Extract the [X, Y] coordinate from the center of the cell holding the provided text.  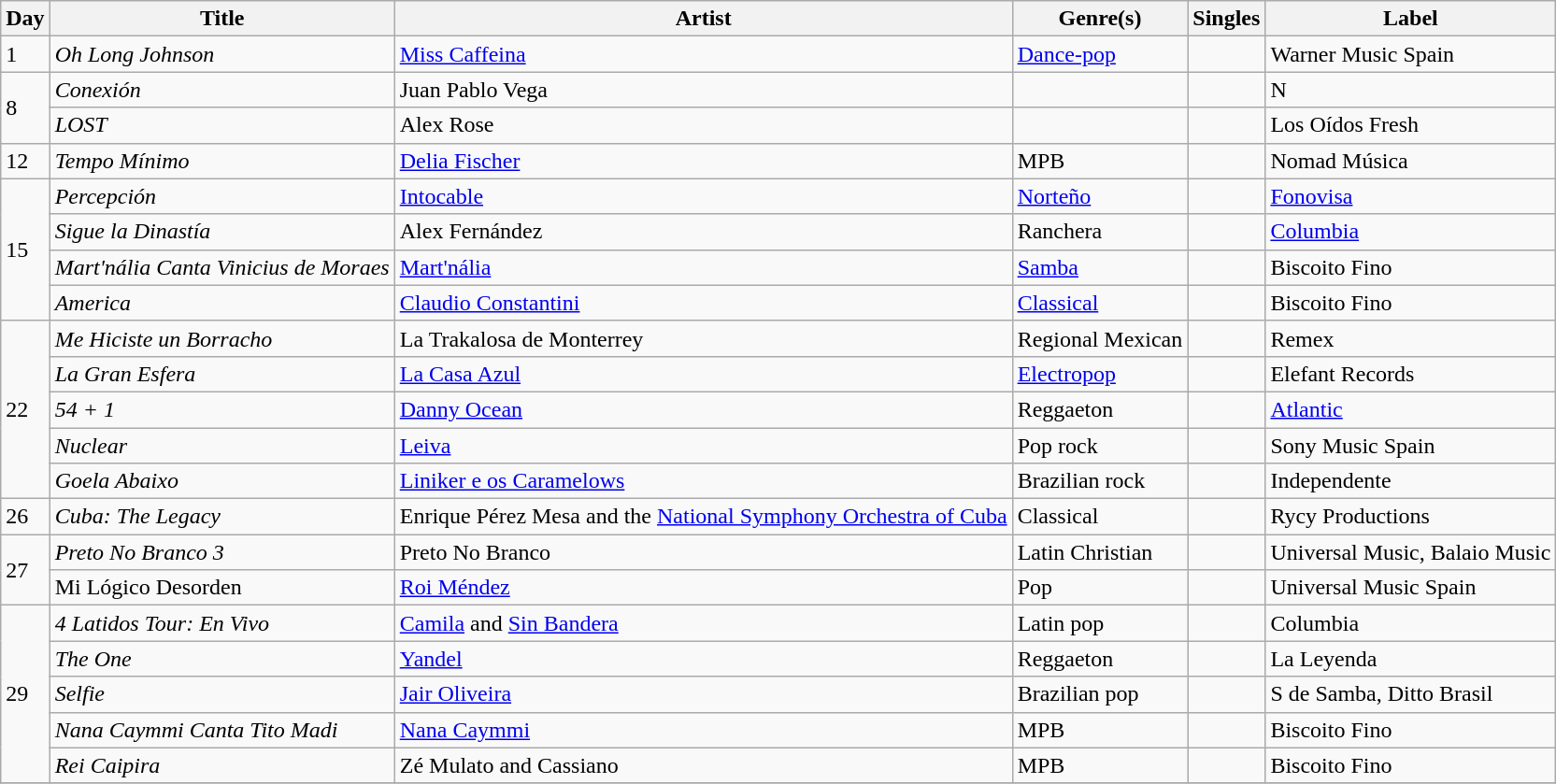
Rycy Productions [1411, 517]
Conexión [222, 90]
Singles [1226, 19]
Dance-pop [1100, 54]
Fonovisa [1411, 196]
Nomad Música [1411, 161]
Brazilian pop [1100, 694]
Norteño [1100, 196]
Intocable [703, 196]
Regional Mexican [1100, 338]
Atlantic [1411, 409]
Pop rock [1100, 446]
Title [222, 19]
La Leyenda [1411, 659]
29 [25, 694]
La Casa Azul [703, 374]
Cuba: The Legacy [222, 517]
Ranchera [1100, 232]
26 [25, 517]
Sony Music Spain [1411, 446]
Miss Caffeina [703, 54]
4 Latidos Tour: En Vivo [222, 623]
Electropop [1100, 374]
22 [25, 409]
Latin pop [1100, 623]
La Trakalosa de Monterrey [703, 338]
Label [1411, 19]
Independente [1411, 481]
Mi Lógico Desorden [222, 588]
Jair Oliveira [703, 694]
Roi Méndez [703, 588]
The One [222, 659]
Enrique Pérez Mesa and the National Symphony Orchestra of Cuba [703, 517]
Latin Christian [1100, 552]
Genre(s) [1100, 19]
Alex Fernández [703, 232]
LOST [222, 125]
Selfie [222, 694]
Leiva [703, 446]
8 [25, 107]
Brazilian rock [1100, 481]
27 [25, 570]
Preto No Branco [703, 552]
Universal Music, Balaio Music [1411, 552]
54 + 1 [222, 409]
Samba [1100, 267]
1 [25, 54]
Juan Pablo Vega [703, 90]
Preto No Branco 3 [222, 552]
15 [25, 249]
Claudio Constantini [703, 303]
Elefant Records [1411, 374]
Me Hiciste un Borracho [222, 338]
America [222, 303]
Day [25, 19]
Mart'nália [703, 267]
S de Samba, Ditto Brasil [1411, 694]
Yandel [703, 659]
La Gran Esfera [222, 374]
Nana Caymmi Canta Tito Madi [222, 730]
Artist [703, 19]
Nana Caymmi [703, 730]
Nuclear [222, 446]
Goela Abaixo [222, 481]
Camila and Sin Bandera [703, 623]
Pop [1100, 588]
Rei Caipira [222, 765]
Warner Music Spain [1411, 54]
Danny Ocean [703, 409]
Percepción [222, 196]
N [1411, 90]
Alex Rose [703, 125]
Liniker e os Caramelows [703, 481]
12 [25, 161]
Zé Mulato and Cassiano [703, 765]
Delia Fischer [703, 161]
Universal Music Spain [1411, 588]
Sigue la Dinastía [222, 232]
Mart'nália Canta Vinicius de Moraes [222, 267]
Oh Long Johnson [222, 54]
Tempo Mínimo [222, 161]
Remex [1411, 338]
Los Oídos Fresh [1411, 125]
